For the text-containing cell, return its midpoint in (x, y) coordinate format. 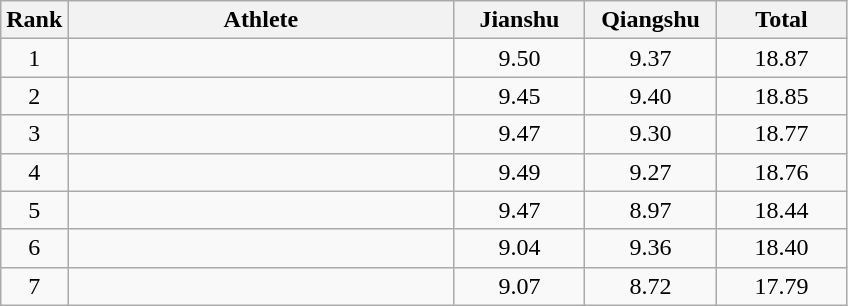
Rank (34, 20)
17.79 (782, 286)
9.50 (520, 58)
18.77 (782, 134)
Qiangshu (650, 20)
8.72 (650, 286)
4 (34, 172)
18.76 (782, 172)
9.07 (520, 286)
9.49 (520, 172)
9.04 (520, 248)
18.85 (782, 96)
9.40 (650, 96)
9.27 (650, 172)
3 (34, 134)
9.36 (650, 248)
Total (782, 20)
5 (34, 210)
18.87 (782, 58)
1 (34, 58)
8.97 (650, 210)
9.37 (650, 58)
7 (34, 286)
2 (34, 96)
Jianshu (520, 20)
18.44 (782, 210)
9.30 (650, 134)
Athlete (261, 20)
9.45 (520, 96)
18.40 (782, 248)
6 (34, 248)
